Scan for the cell matching the given text and deliver its [X, Y] coordinate at center. 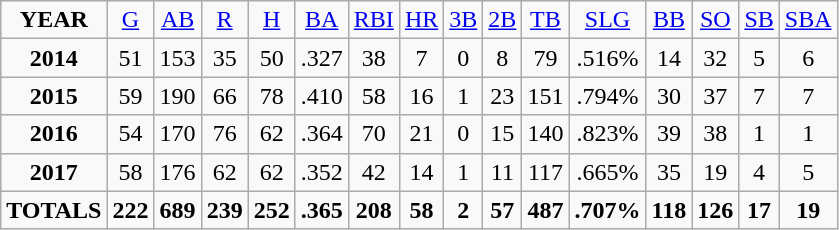
.365 [322, 210]
151 [546, 96]
208 [374, 210]
TOTALS [54, 210]
190 [178, 96]
79 [546, 58]
RBI [374, 20]
2017 [54, 172]
140 [546, 134]
AB [178, 20]
.352 [322, 172]
42 [374, 172]
21 [421, 134]
TB [546, 20]
32 [716, 58]
2014 [54, 58]
16 [421, 96]
66 [224, 96]
30 [669, 96]
54 [130, 134]
SLG [608, 20]
2 [464, 210]
SO [716, 20]
YEAR [54, 20]
.327 [322, 58]
239 [224, 210]
118 [669, 210]
50 [272, 58]
37 [716, 96]
3B [464, 20]
.364 [322, 134]
57 [502, 210]
.823% [608, 134]
.516% [608, 58]
23 [502, 96]
2B [502, 20]
76 [224, 134]
.794% [608, 96]
689 [178, 210]
153 [178, 58]
HR [421, 20]
8 [502, 58]
78 [272, 96]
11 [502, 172]
126 [716, 210]
51 [130, 58]
487 [546, 210]
222 [130, 210]
176 [178, 172]
2015 [54, 96]
H [272, 20]
17 [759, 210]
.707% [608, 210]
70 [374, 134]
2016 [54, 134]
BB [669, 20]
.665% [608, 172]
39 [669, 134]
252 [272, 210]
SBA [808, 20]
R [224, 20]
170 [178, 134]
15 [502, 134]
4 [759, 172]
.410 [322, 96]
117 [546, 172]
BA [322, 20]
6 [808, 58]
SB [759, 20]
G [130, 20]
59 [130, 96]
